From the cell containing the given text, extract its center point as [x, y] coordinate. 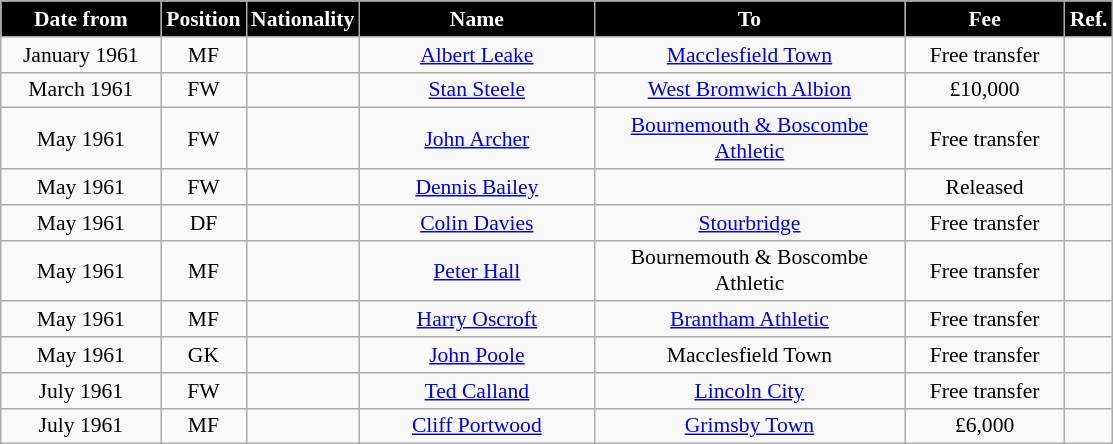
DF [204, 223]
GK [204, 355]
Brantham Athletic [749, 320]
Stourbridge [749, 223]
£6,000 [985, 426]
Released [985, 187]
Name [476, 19]
John Archer [476, 138]
Peter Hall [476, 270]
Ted Calland [476, 391]
West Bromwich Albion [749, 90]
John Poole [476, 355]
Lincoln City [749, 391]
£10,000 [985, 90]
Cliff Portwood [476, 426]
Grimsby Town [749, 426]
March 1961 [81, 90]
Date from [81, 19]
Albert Leake [476, 55]
Ref. [1089, 19]
Harry Oscroft [476, 320]
January 1961 [81, 55]
Dennis Bailey [476, 187]
Stan Steele [476, 90]
Position [204, 19]
Fee [985, 19]
To [749, 19]
Nationality [302, 19]
Colin Davies [476, 223]
